Detect which cell encompasses the target text, then output its (x, y) center coordinate. 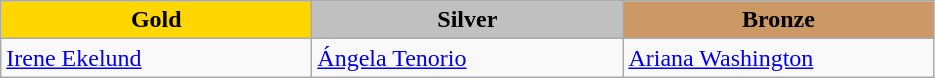
Ariana Washington (778, 58)
Irene Ekelund (156, 58)
Silver (468, 20)
Bronze (778, 20)
Ángela Tenorio (468, 58)
Gold (156, 20)
